From the cell containing the given text, extract its center point as [X, Y] coordinate. 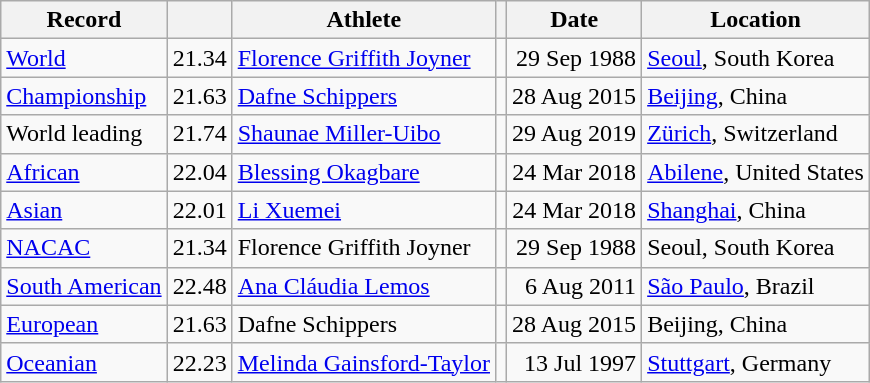
Athlete [364, 20]
Li Xuemei [364, 210]
Championship [84, 96]
22.23 [200, 362]
South American [84, 286]
São Paulo, Brazil [756, 286]
Shaunae Miller-Uibo [364, 134]
Location [756, 20]
World [84, 58]
Melinda Gainsford-Taylor [364, 362]
World leading [84, 134]
Zürich, Switzerland [756, 134]
Record [84, 20]
NACAC [84, 248]
European [84, 324]
Shanghai, China [756, 210]
Oceanian [84, 362]
21.74 [200, 134]
6 Aug 2011 [574, 286]
22.04 [200, 172]
29 Aug 2019 [574, 134]
Abilene, United States [756, 172]
22.01 [200, 210]
Blessing Okagbare [364, 172]
13 Jul 1997 [574, 362]
22.48 [200, 286]
African [84, 172]
Date [574, 20]
Ana Cláudia Lemos [364, 286]
Stuttgart, Germany [756, 362]
Asian [84, 210]
